From the cell containing the given text, extract its center point as (X, Y) coordinate. 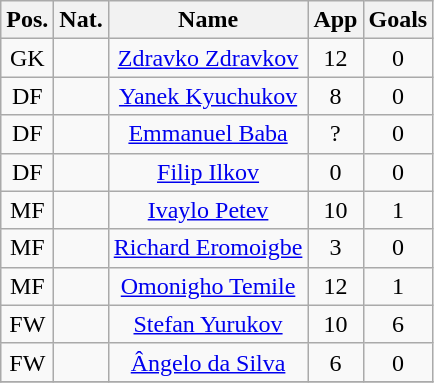
Filip Ilkov (208, 172)
Ângelo da Silva (208, 362)
Omonigho Temile (208, 286)
Stefan Yurukov (208, 324)
Ivaylo Petev (208, 210)
Pos. (28, 20)
Richard Eromoigbe (208, 248)
? (336, 134)
Name (208, 20)
Yanek Kyuchukov (208, 96)
Nat. (81, 20)
8 (336, 96)
Zdravko Zdravkov (208, 58)
Goals (398, 20)
GK (28, 58)
Emmanuel Baba (208, 134)
App (336, 20)
3 (336, 248)
